Determine the [X, Y] coordinate at the center of the cell enclosing the given text.  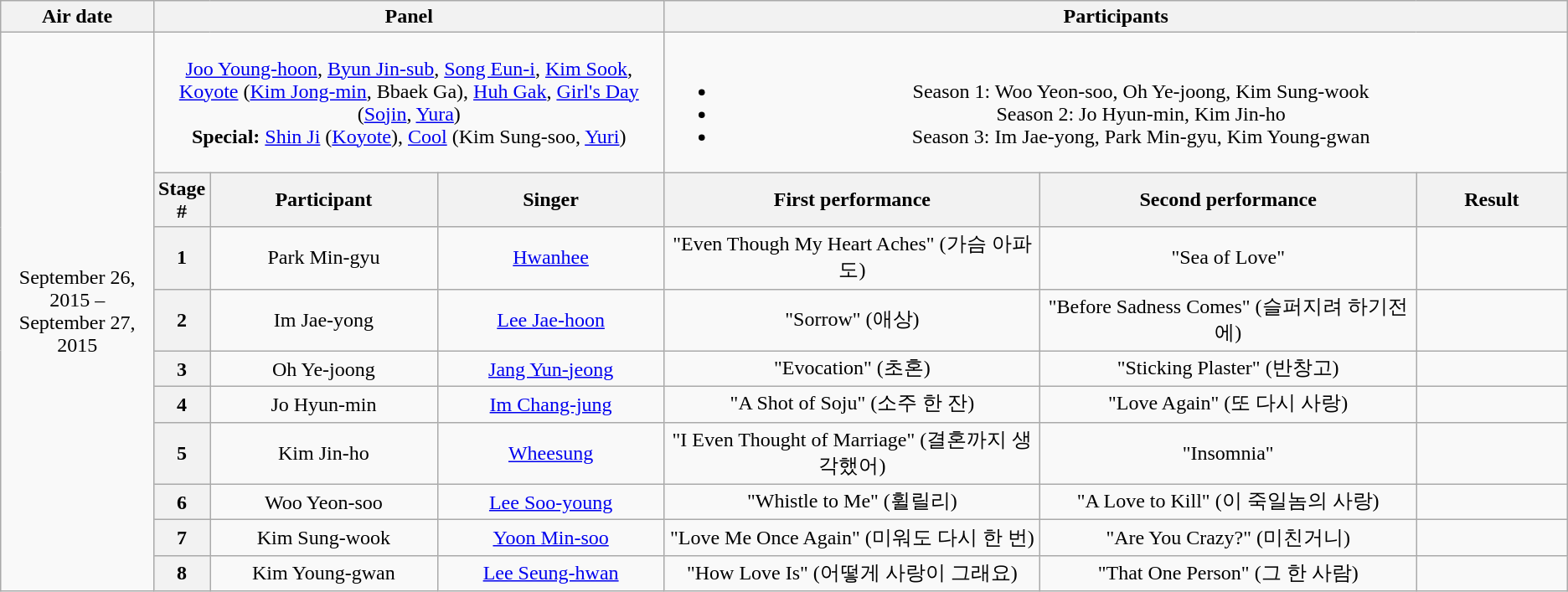
Second performance [1228, 199]
Lee Soo-young [551, 502]
Panel [409, 17]
"Before Sadness Comes" (슬퍼지려 하기전에) [1228, 320]
"A Love to Kill" (이 죽일놈의 사랑) [1228, 502]
Kim Young-gwan [324, 573]
"Sea of Love" [1228, 258]
Lee Jae-hoon [551, 320]
"Insomnia" [1228, 453]
"Sorrow" (애상) [853, 320]
Lee Seung-hwan [551, 573]
5 [183, 453]
"Evocation" (초혼) [853, 368]
Participants [1116, 17]
September 26, 2015 – September 27, 2015 [77, 311]
8 [183, 573]
Stage # [183, 199]
"A Shot of Soju" (소주 한 잔) [853, 405]
Season 1: Woo Yeon-soo, Oh Ye-joong, Kim Sung-wookSeason 2: Jo Hyun-min, Kim Jin-hoSeason 3: Im Jae-yong, Park Min-gyu, Kim Young-gwan [1116, 102]
Kim Jin-ho [324, 453]
Kim Sung-wook [324, 538]
7 [183, 538]
Jang Yun-jeong [551, 368]
Singer [551, 199]
Jo Hyun-min [324, 405]
"Whistle to Me" (휠릴리) [853, 502]
First performance [853, 199]
"Love Again" (또 다시 사랑) [1228, 405]
Im Jae-yong [324, 320]
"How Love Is" (어떻게 사랑이 그래요) [853, 573]
Wheesung [551, 453]
"I Even Thought of Marriage" (결혼까지 생각했어) [853, 453]
4 [183, 405]
"Love Me Once Again" (미워도 다시 한 번) [853, 538]
Woo Yeon-soo [324, 502]
Result [1493, 199]
"Are You Crazy?" (미친거니) [1228, 538]
"Even Though My Heart Aches" (가슴 아파도) [853, 258]
Participant [324, 199]
Hwanhee [551, 258]
"Sticking Plaster" (반창고) [1228, 368]
"That One Person" (그 한 사람) [1228, 573]
Im Chang-jung [551, 405]
2 [183, 320]
6 [183, 502]
Air date [77, 17]
1 [183, 258]
Oh Ye-joong [324, 368]
3 [183, 368]
Yoon Min-soo [551, 538]
Park Min-gyu [324, 258]
